Capture the cell that displays the provided text and extract its [X, Y] central coordinate. 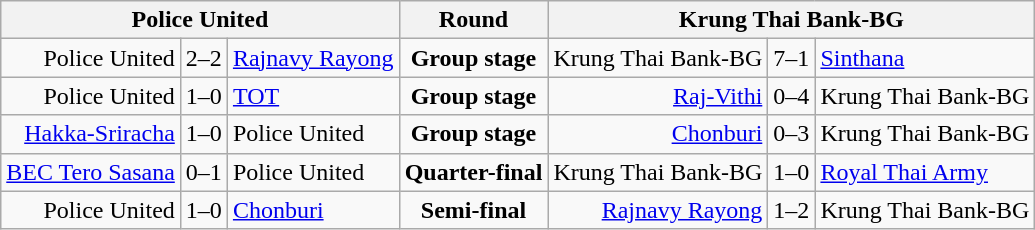
Semi-final [474, 210]
Hakka-Sriracha [91, 134]
Sinthana [925, 58]
Royal Thai Army [925, 172]
0–3 [792, 134]
1–2 [792, 210]
2–2 [204, 58]
TOT [313, 96]
Quarter-final [474, 172]
Raj-Vithi [658, 96]
Round [474, 20]
0–1 [204, 172]
0–4 [792, 96]
7–1 [792, 58]
BEC Tero Sasana [91, 172]
